Output the (X, Y) coordinate of the center of the cell containing the given text.  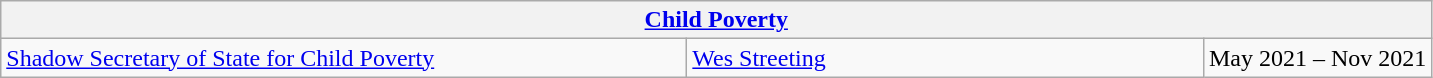
Shadow Secretary of State for Child Poverty (344, 58)
May 2021 – Nov 2021 (1317, 58)
Child Poverty (716, 20)
Wes Streeting (946, 58)
